Capture the cell that displays the provided text and extract its [x, y] central coordinate. 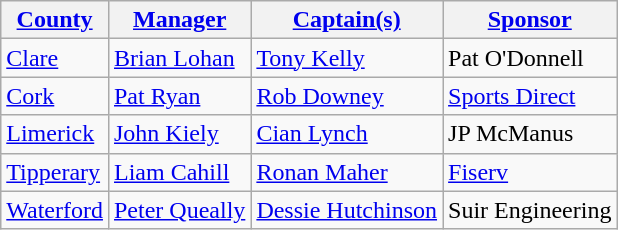
County [55, 20]
Brian Lohan [179, 58]
Clare [55, 58]
Limerick [55, 134]
Tony Kelly [347, 58]
Ronan Maher [347, 172]
Waterford [55, 210]
Pat O'Donnell [530, 58]
Liam Cahill [179, 172]
Sports Direct [530, 96]
Sponsor [530, 20]
John Kiely [179, 134]
Dessie Hutchinson [347, 210]
Captain(s) [347, 20]
Manager [179, 20]
Suir Engineering [530, 210]
Fiserv [530, 172]
Cian Lynch [347, 134]
Pat Ryan [179, 96]
Peter Queally [179, 210]
JP McManus [530, 134]
Rob Downey [347, 96]
Cork [55, 96]
Tipperary [55, 172]
